Determine the [X, Y] coordinate at the center of the cell enclosing the given text.  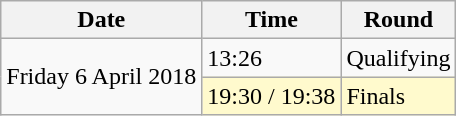
Time [272, 20]
13:26 [272, 58]
Round [398, 20]
Finals [398, 96]
Qualifying [398, 58]
Friday 6 April 2018 [102, 77]
19:30 / 19:38 [272, 96]
Date [102, 20]
